Provide the [X, Y] coordinate of the cell's center where the given text is located.  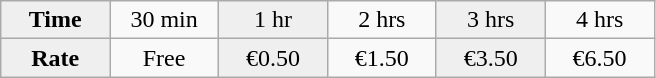
4 hrs [600, 20]
2 hrs [382, 20]
1 hr [274, 20]
Time [56, 20]
€0.50 [274, 58]
3 hrs [490, 20]
Rate [56, 58]
€1.50 [382, 58]
30 min [164, 20]
€6.50 [600, 58]
Free [164, 58]
€3.50 [490, 58]
